Determine the (x, y) coordinate at the center of the cell enclosing the given text.  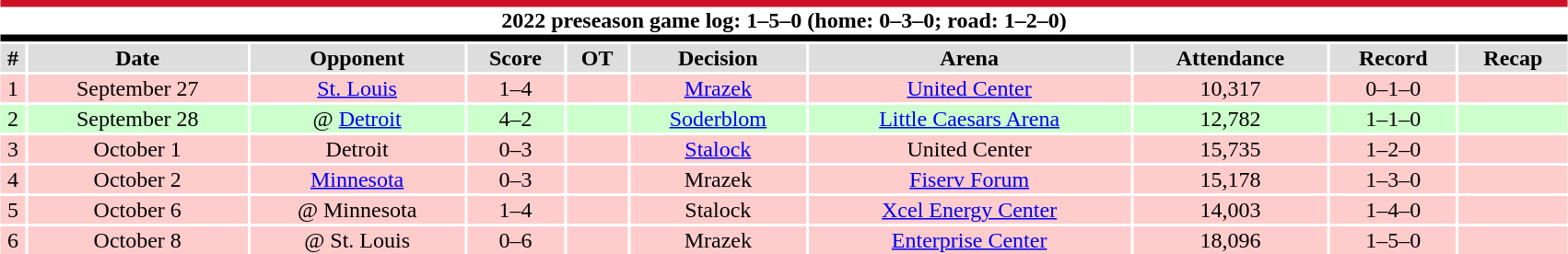
5 (13, 210)
15,735 (1231, 149)
Minnesota (357, 179)
15,178 (1231, 179)
October 6 (137, 210)
1–3–0 (1393, 179)
October 8 (137, 240)
Fiserv Forum (969, 179)
October 1 (137, 149)
1–4–0 (1393, 210)
0–6 (516, 240)
Xcel Energy Center (969, 210)
4 (13, 179)
1 (13, 88)
October 2 (137, 179)
Score (516, 58)
12,782 (1231, 119)
2022 preseason game log: 1–5–0 (home: 0–3–0; road: 1–2–0) (784, 20)
10,317 (1231, 88)
18,096 (1231, 240)
Recap (1513, 58)
Soderblom (718, 119)
1–2–0 (1393, 149)
September 27 (137, 88)
1–5–0 (1393, 240)
Enterprise Center (969, 240)
September 28 (137, 119)
Attendance (1231, 58)
# (13, 58)
3 (13, 149)
6 (13, 240)
Record (1393, 58)
Date (137, 58)
Little Caesars Arena (969, 119)
Decision (718, 58)
OT (597, 58)
2 (13, 119)
Arena (969, 58)
4–2 (516, 119)
14,003 (1231, 210)
@ St. Louis (357, 240)
@ Minnesota (357, 210)
Detroit (357, 149)
St. Louis (357, 88)
1–1–0 (1393, 119)
0–1–0 (1393, 88)
@ Detroit (357, 119)
Opponent (357, 58)
